Search for the cell housing the specified text and yield its [x, y] center coordinate. 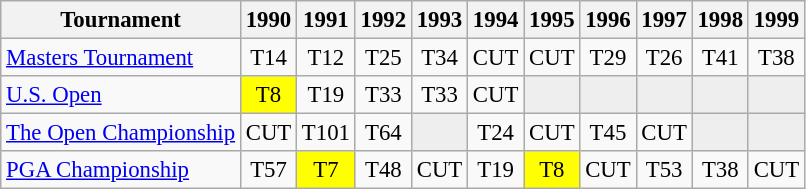
T7 [326, 170]
1993 [439, 20]
1992 [383, 20]
The Open Championship [121, 133]
1999 [776, 20]
T57 [268, 170]
Tournament [121, 20]
1998 [720, 20]
1997 [664, 20]
U.S. Open [121, 95]
1991 [326, 20]
1996 [608, 20]
T45 [608, 133]
T64 [383, 133]
1994 [496, 20]
T48 [383, 170]
T41 [720, 58]
Masters Tournament [121, 58]
T25 [383, 58]
1995 [552, 20]
T34 [439, 58]
T101 [326, 133]
T12 [326, 58]
1990 [268, 20]
T53 [664, 170]
T29 [608, 58]
PGA Championship [121, 170]
T26 [664, 58]
T24 [496, 133]
T14 [268, 58]
